Locate the cell with the specified text and output its (X, Y) center coordinate. 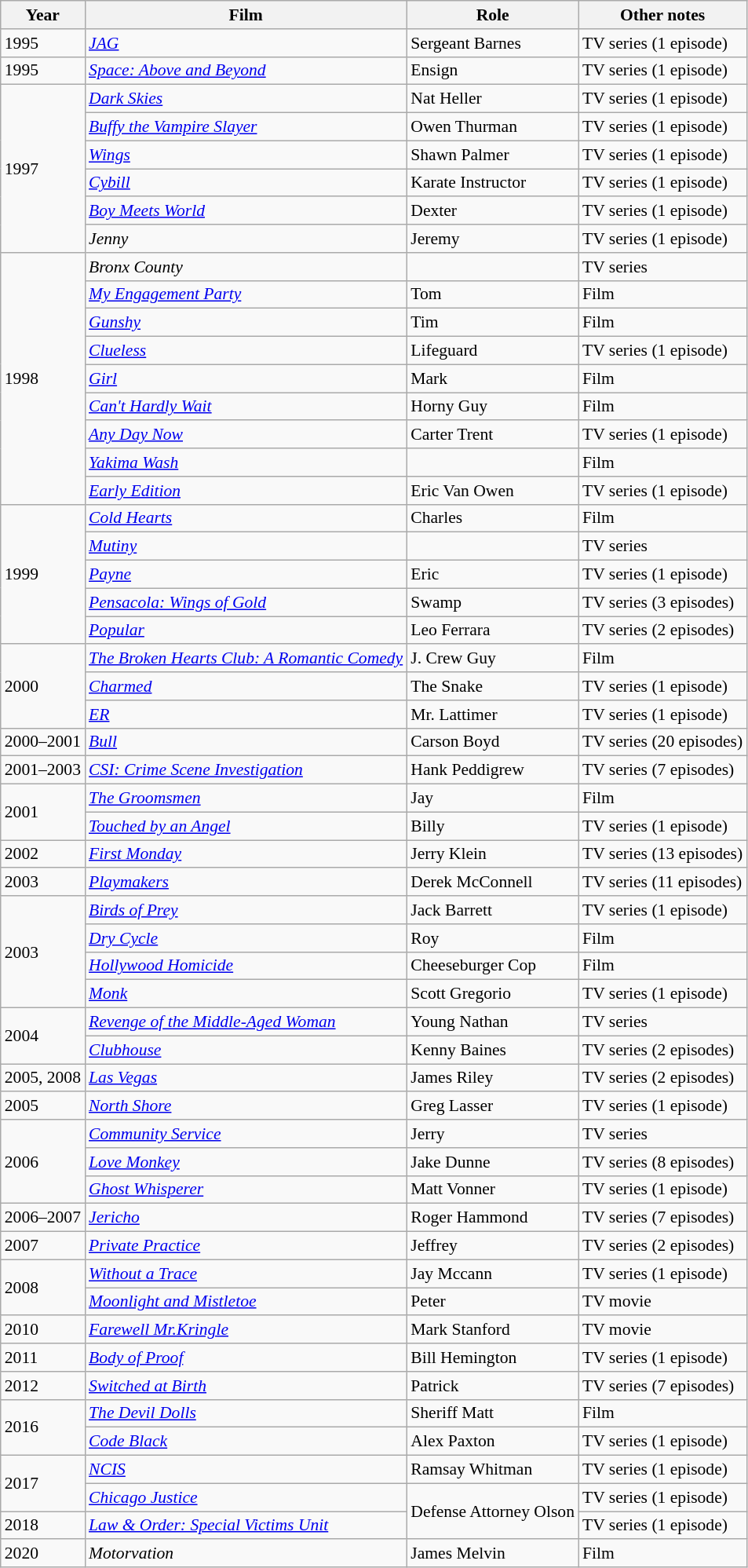
Roger Hammond (493, 1218)
TV series (3 episodes) (662, 602)
Year (42, 15)
Sheriff Matt (493, 1413)
Ghost Whisperer (246, 1190)
Body of Proof (246, 1358)
Mr. Lattimer (493, 715)
2001 (42, 812)
Hank Peddigrew (493, 770)
2017 (42, 1484)
The Devil Dolls (246, 1413)
Other notes (662, 15)
Monk (246, 994)
2016 (42, 1427)
Moonlight and Mistletoe (246, 1302)
2020 (42, 1554)
The Snake (493, 686)
Love Monkey (246, 1162)
Buffy the Vampire Slayer (246, 127)
Scott Gregorio (493, 994)
Bronx County (246, 267)
Eric (493, 575)
2011 (42, 1358)
Girl (246, 378)
Cold Hearts (246, 518)
Billy (493, 826)
Sergeant Barnes (493, 43)
Touched by an Angel (246, 826)
Jeffrey (493, 1246)
Switched at Birth (246, 1386)
Mark (493, 378)
Dexter (493, 211)
Any Day Now (246, 435)
Private Practice (246, 1246)
Boy Meets World (246, 211)
TV series (11 episodes) (662, 883)
Without a Trace (246, 1274)
TV series (13 episodes) (662, 854)
Wings (246, 155)
2008 (42, 1288)
Cheeseburger Cop (493, 966)
Jerry (493, 1134)
Birds of Prey (246, 910)
Karate Instructor (493, 183)
Matt Vonner (493, 1190)
2018 (42, 1526)
Clubhouse (246, 1050)
ER (246, 715)
Jenny (246, 239)
Yakima Wash (246, 462)
2006–2007 (42, 1218)
Alex Paxton (493, 1442)
Kenny Baines (493, 1050)
Hollywood Homicide (246, 966)
Carson Boyd (493, 742)
2006 (42, 1162)
Tim (493, 323)
2001–2003 (42, 770)
Jericho (246, 1218)
2010 (42, 1330)
Lifeguard (493, 351)
Ramsay Whitman (493, 1470)
Nat Heller (493, 99)
2007 (42, 1246)
Roy (493, 938)
Greg Lasser (493, 1106)
2000–2001 (42, 742)
First Monday (246, 854)
Defense Attorney Olson (493, 1511)
Peter (493, 1302)
Farewell Mr.Kringle (246, 1330)
Jay (493, 799)
James Melvin (493, 1554)
JAG (246, 43)
Ensign (493, 71)
2005, 2008 (42, 1078)
Payne (246, 575)
Charles (493, 518)
Playmakers (246, 883)
Role (493, 15)
Pensacola: Wings of Gold (246, 602)
Shawn Palmer (493, 155)
Tom (493, 294)
Mark Stanford (493, 1330)
The Groomsmen (246, 799)
Dark Skies (246, 99)
My Engagement Party (246, 294)
Revenge of the Middle-Aged Woman (246, 1022)
Charmed (246, 686)
Horny Guy (493, 407)
NCIS (246, 1470)
Bill Hemington (493, 1358)
Code Black (246, 1442)
Community Service (246, 1134)
2000 (42, 686)
Las Vegas (246, 1078)
2004 (42, 1036)
Space: Above and Beyond (246, 71)
Young Nathan (493, 1022)
Carter Trent (493, 435)
TV series (20 episodes) (662, 742)
James Riley (493, 1078)
Gunshy (246, 323)
The Broken Hearts Club: A Romantic Comedy (246, 659)
Jay Mccann (493, 1274)
Clueless (246, 351)
2005 (42, 1106)
Bull (246, 742)
Jake Dunne (493, 1162)
2002 (42, 854)
Leo Ferrara (493, 630)
Swamp (493, 602)
CSI: Crime Scene Investigation (246, 770)
Law & Order: Special Victims Unit (246, 1526)
Owen Thurman (493, 127)
1997 (42, 169)
Jeremy (493, 239)
1999 (42, 574)
J. Crew Guy (493, 659)
Mutiny (246, 546)
Patrick (493, 1386)
Popular (246, 630)
Motorvation (246, 1554)
Can't Hardly Wait (246, 407)
Eric Van Owen (493, 491)
Jerry Klein (493, 854)
Jack Barrett (493, 910)
1998 (42, 378)
Cybill (246, 183)
TV series (8 episodes) (662, 1162)
Dry Cycle (246, 938)
Chicago Justice (246, 1497)
2012 (42, 1386)
Early Edition (246, 491)
North Shore (246, 1106)
Derek McConnell (493, 883)
